Search for the cell housing the specified text and yield its [x, y] center coordinate. 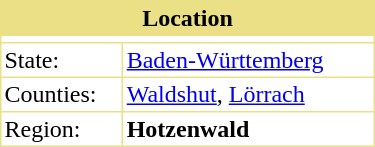
Counties: [62, 94]
State: [62, 60]
Waldshut, Lörrach [249, 94]
Baden-Württemberg [249, 60]
Location [188, 18]
Region: [62, 128]
Hotzenwald [249, 128]
